Pinpoint the cell where the given text exists, returning its [X, Y] midpoint coordinate. 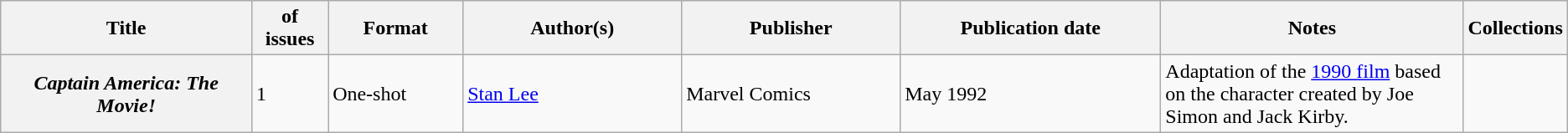
May 1992 [1030, 94]
Stan Lee [573, 94]
Notes [1312, 28]
Adaptation of the 1990 film based on the character created by Joe Simon and Jack Kirby. [1312, 94]
Title [126, 28]
Captain America: The Movie! [126, 94]
1 [290, 94]
One-shot [395, 94]
Publisher [791, 28]
Publication date [1030, 28]
Format [395, 28]
Author(s) [573, 28]
Collections [1515, 28]
Marvel Comics [791, 94]
of issues [290, 28]
